Scan for the cell matching the given text and deliver its (X, Y) coordinate at center. 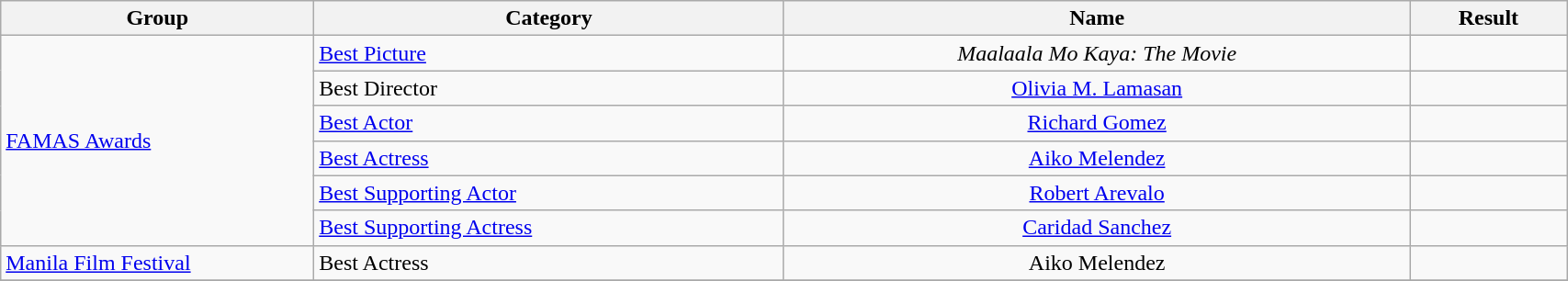
Best Actor (549, 123)
Category (549, 18)
Name (1097, 18)
Best Supporting Actress (549, 228)
Olivia M. Lamasan (1097, 88)
Group (158, 18)
FAMAS Awards (158, 140)
Result (1488, 18)
Maalaala Mo Kaya: The Movie (1097, 53)
Manila Film Festival (158, 263)
Best Picture (549, 53)
Richard Gomez (1097, 123)
Best Director (549, 88)
Best Supporting Actor (549, 193)
Caridad Sanchez (1097, 228)
Robert Arevalo (1097, 193)
